Output the [x, y] coordinate of the center of the cell containing the given text.  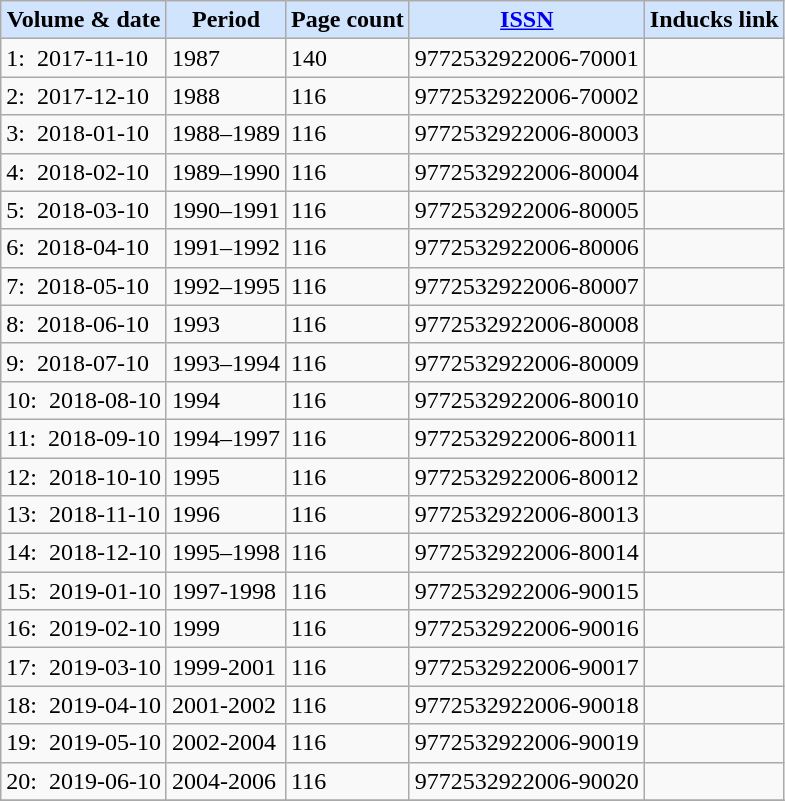
9: 2018-07-10 [84, 362]
9772532922006-70001 [526, 58]
9772532922006-80013 [526, 515]
1991–1992 [226, 248]
15: 2019-01-10 [84, 591]
8: 2018-06-10 [84, 324]
9772532922006-80006 [526, 248]
9772532922006-80014 [526, 553]
1995–1998 [226, 553]
20: 2019-06-10 [84, 781]
9772532922006-80012 [526, 477]
1999 [226, 629]
1987 [226, 58]
10: 2018-08-10 [84, 400]
1989–1990 [226, 172]
2: 2017-12-10 [84, 96]
1996 [226, 515]
2004-2006 [226, 781]
9772532922006-80008 [526, 324]
1997-1998 [226, 591]
12: 2018-10-10 [84, 477]
1994–1997 [226, 438]
1992–1995 [226, 286]
16: 2019-02-10 [84, 629]
140 [348, 58]
Page count [348, 20]
5: 2018-03-10 [84, 210]
19: 2019-05-10 [84, 743]
9772532922006-80005 [526, 210]
2002-2004 [226, 743]
9772532922006-80007 [526, 286]
Period [226, 20]
9772532922006-90020 [526, 781]
9772532922006-90017 [526, 667]
1999-2001 [226, 667]
6: 2018-04-10 [84, 248]
1993–1994 [226, 362]
9772532922006-80003 [526, 134]
1993 [226, 324]
9772532922006-90018 [526, 705]
1988–1989 [226, 134]
9772532922006-90016 [526, 629]
11: 2018-09-10 [84, 438]
9772532922006-90019 [526, 743]
17: 2019-03-10 [84, 667]
18: 2019-04-10 [84, 705]
1990–1991 [226, 210]
ISSN [526, 20]
1: 2017-11-10 [84, 58]
9772532922006-70002 [526, 96]
4: 2018-02-10 [84, 172]
Volume & date [84, 20]
14: 2018-12-10 [84, 553]
9772532922006-80004 [526, 172]
2001-2002 [226, 705]
3: 2018-01-10 [84, 134]
7: 2018-05-10 [84, 286]
9772532922006-80010 [526, 400]
Inducks link [714, 20]
1994 [226, 400]
9772532922006-80011 [526, 438]
1995 [226, 477]
9772532922006-80009 [526, 362]
1988 [226, 96]
13: 2018-11-10 [84, 515]
9772532922006-90015 [526, 591]
